Pinpoint the cell where the given text exists, returning its [x, y] midpoint coordinate. 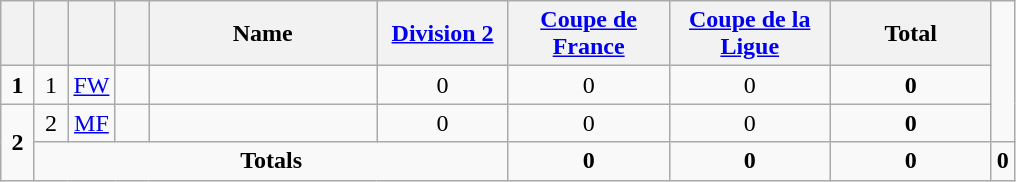
Total [910, 34]
Coupe de la Ligue [750, 34]
FW [92, 85]
Division 2 [442, 34]
Name [262, 34]
Totals [271, 161]
MF [92, 123]
Coupe de France [588, 34]
